Provide the [X, Y] coordinate of the cell's center where the given text is located.  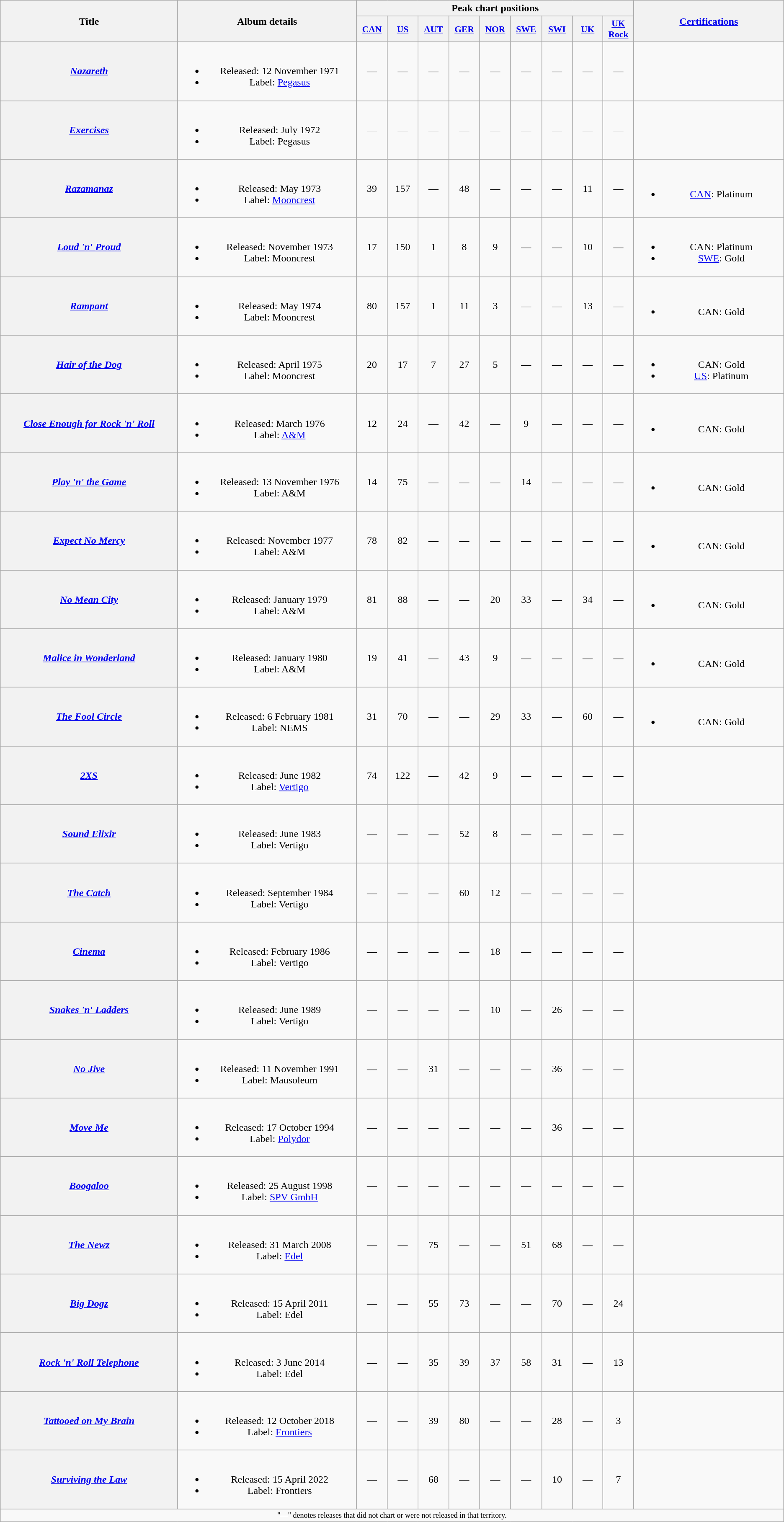
US [403, 29]
73 [464, 1303]
Released: 31 March 2008Label: Edel [267, 1245]
Released: November 1977Label: A&M [267, 540]
UK Rock [619, 29]
Released: 12 November 1971Label: Pegasus [267, 71]
78 [372, 540]
150 [403, 247]
Malice in Wonderland [89, 658]
Title [89, 21]
35 [433, 1362]
CAN: Platinum [709, 189]
Released: March 1976Label: A&M [267, 423]
AUT [433, 29]
NOR [495, 29]
Released: 6 February 1981Label: NEMS [267, 717]
Released: 25 August 1998Label: SPV GmbH [267, 1186]
88 [403, 599]
18 [495, 951]
Released: May 1973Label: Mooncrest [267, 189]
27 [464, 364]
Move Me [89, 1127]
GER [464, 29]
41 [403, 658]
81 [372, 599]
Certifications [709, 21]
43 [464, 658]
Exercises [89, 130]
19 [372, 658]
Expect No Mercy [89, 540]
Released: 15 April 2022Label: Frontiers [267, 1479]
SWE [526, 29]
Released: June 1983Label: Vertigo [267, 834]
"—" denotes releases that did not chart or were not released in that territory. [392, 1516]
29 [495, 717]
Close Enough for Rock 'n' Roll [89, 423]
CAN [372, 29]
Album details [267, 21]
51 [526, 1245]
Razamanaz [89, 189]
Rock 'n' Roll Telephone [89, 1362]
Released: 12 October 2018Label: Frontiers [267, 1421]
Released: November 1973Label: Mooncrest [267, 247]
Boogaloo [89, 1186]
74 [372, 775]
5 [495, 364]
No Mean City [89, 599]
Big Dogz [89, 1303]
The Catch [89, 893]
CAN: PlatinumSWE: Gold [709, 247]
UK [588, 29]
52 [464, 834]
55 [433, 1303]
Released: January 1980Label: A&M [267, 658]
82 [403, 540]
The Newz [89, 1245]
Released: 15 April 2011Label: Edel [267, 1303]
Released: January 1979Label: A&M [267, 599]
Released: 3 June 2014Label: Edel [267, 1362]
Released: 17 October 1994Label: Polydor [267, 1127]
Released: May 1974Label: Mooncrest [267, 306]
SWI [557, 29]
Released: June 1989Label: Vertigo [267, 1010]
Released: February 1986Label: Vertigo [267, 951]
2XS [89, 775]
28 [557, 1421]
58 [526, 1362]
Released: April 1975Label: Mooncrest [267, 364]
Play 'n' the Game [89, 482]
The Fool Circle [89, 717]
Rampant [89, 306]
Released: 11 November 1991Label: Mausoleum [267, 1069]
Snakes 'n' Ladders [89, 1010]
Tattooed on My Brain [89, 1421]
26 [557, 1010]
Nazareth [89, 71]
48 [464, 189]
Loud 'n' Proud [89, 247]
122 [403, 775]
34 [588, 599]
Released: 13 November 1976Label: A&M [267, 482]
Cinema [89, 951]
Released: September 1984Label: Vertigo [267, 893]
CAN: GoldUS: Platinum [709, 364]
No Jive [89, 1069]
Sound Elixir [89, 834]
Hair of the Dog [89, 364]
37 [495, 1362]
Released: June 1982Label: Vertigo [267, 775]
Released: July 1972Label: Pegasus [267, 130]
Peak chart positions [495, 8]
Surviving the Law [89, 1479]
